Search for the cell housing the specified text and yield its (X, Y) center coordinate. 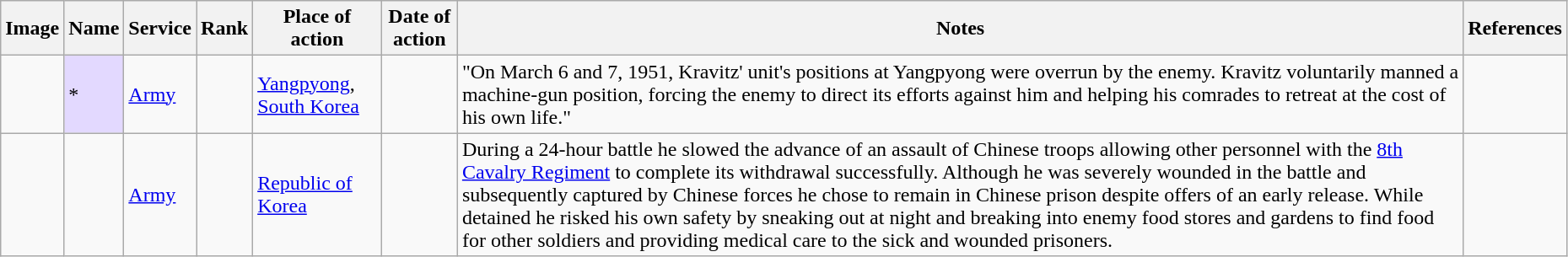
References (1515, 29)
Place of action (317, 29)
* (94, 94)
Date of action (419, 29)
Notes (960, 29)
Service (160, 29)
Name (94, 29)
Rank (224, 29)
Yangpyong, South Korea (317, 94)
Image (32, 29)
Republic of Korea (317, 195)
